Search for the cell housing the specified text and yield its [X, Y] center coordinate. 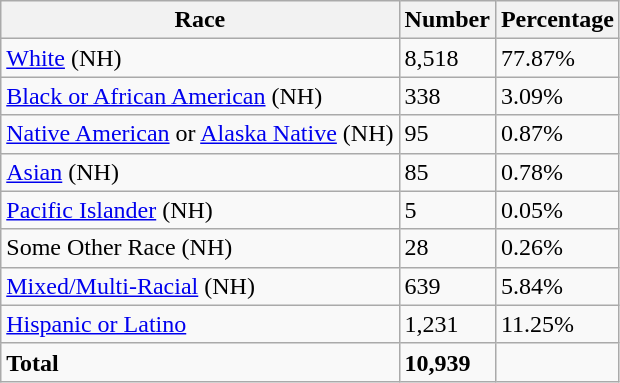
Asian (NH) [200, 172]
1,231 [447, 324]
5 [447, 210]
Black or African American (NH) [200, 96]
Some Other Race (NH) [200, 248]
8,518 [447, 58]
Native American or Alaska Native (NH) [200, 134]
85 [447, 172]
Number [447, 20]
Percentage [557, 20]
0.26% [557, 248]
Hispanic or Latino [200, 324]
11.25% [557, 324]
0.78% [557, 172]
77.87% [557, 58]
95 [447, 134]
White (NH) [200, 58]
10,939 [447, 362]
5.84% [557, 286]
Pacific Islander (NH) [200, 210]
0.87% [557, 134]
639 [447, 286]
Race [200, 20]
338 [447, 96]
3.09% [557, 96]
0.05% [557, 210]
28 [447, 248]
Mixed/Multi-Racial (NH) [200, 286]
Total [200, 362]
